Scan for the cell matching the given text and deliver its [X, Y] coordinate at center. 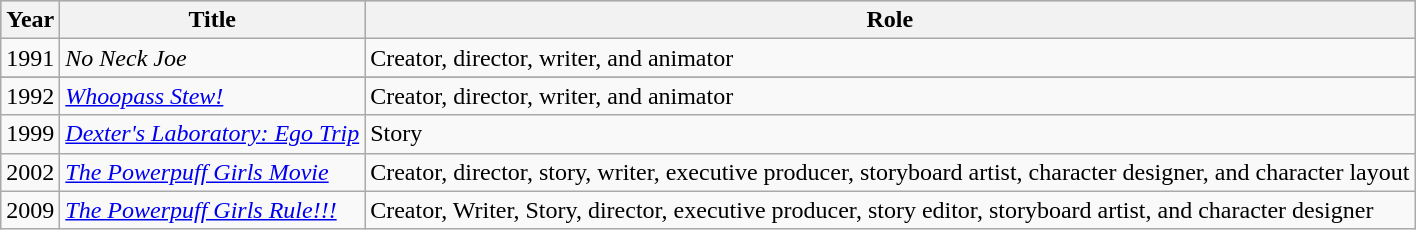
The Powerpuff Girls Rule!!! [212, 210]
2002 [30, 172]
1992 [30, 96]
Creator, Writer, Story, director, executive producer, story editor, storyboard artist, and character designer [890, 210]
Creator, director, story, writer, executive producer, storyboard artist, character designer, and character layout [890, 172]
Dexter's Laboratory: Ego Trip [212, 134]
1991 [30, 58]
The Powerpuff Girls Movie [212, 172]
Whoopass Stew! [212, 96]
1999 [30, 134]
2009 [30, 210]
Role [890, 20]
Story [890, 134]
Year [30, 20]
Title [212, 20]
No Neck Joe [212, 58]
